For the text-containing cell, return its midpoint in (X, Y) coordinate format. 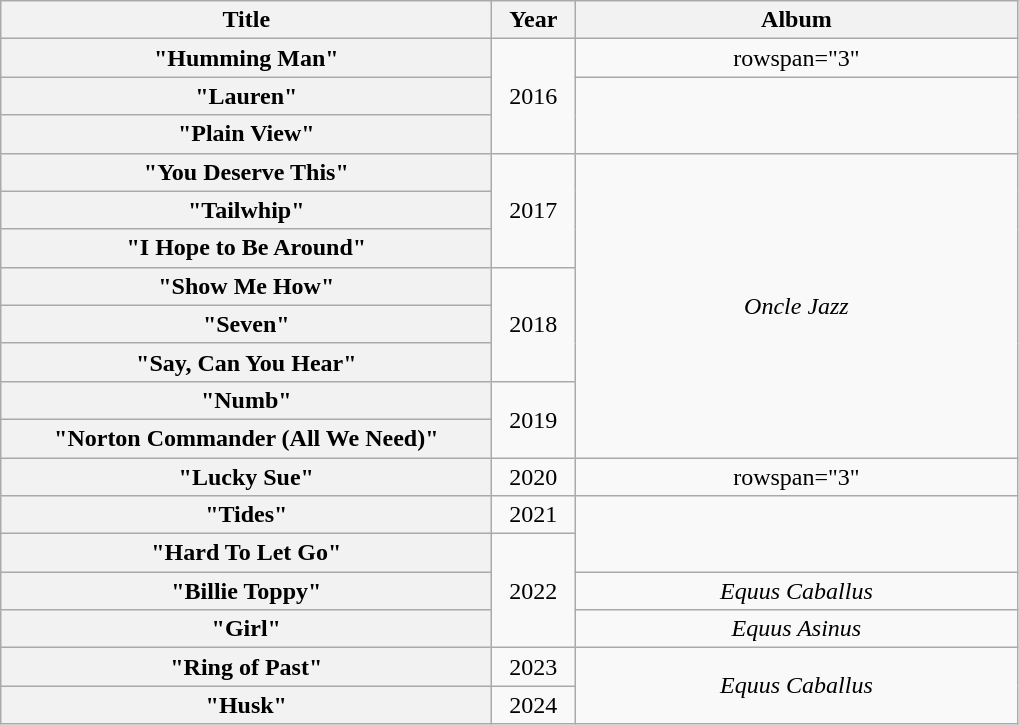
"Say, Can You Hear" (246, 362)
"Lucky Sue" (246, 477)
Equus Asinus (796, 629)
Oncle Jazz (796, 305)
"Husk" (246, 705)
2022 (534, 591)
"Plain View" (246, 134)
"Tailwhip" (246, 210)
2024 (534, 705)
"You Deserve This" (246, 172)
"Ring of Past" (246, 667)
"Lauren" (246, 96)
2023 (534, 667)
Year (534, 20)
Title (246, 20)
"Tides" (246, 515)
"Billie Toppy" (246, 591)
"I Hope to Be Around" (246, 248)
Album (796, 20)
"Show Me How" (246, 286)
2020 (534, 477)
2016 (534, 96)
"Numb" (246, 400)
"Seven" (246, 324)
2019 (534, 419)
"Norton Commander (All We Need)" (246, 438)
2017 (534, 210)
2021 (534, 515)
"Hard To Let Go" (246, 553)
"Humming Man" (246, 58)
2018 (534, 324)
"Girl" (246, 629)
